Search for the cell housing the specified text and yield its (X, Y) center coordinate. 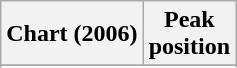
Chart (2006) (72, 34)
Peakposition (189, 34)
